Identify which cell holds the provided text, then report its [X, Y] central coordinate. 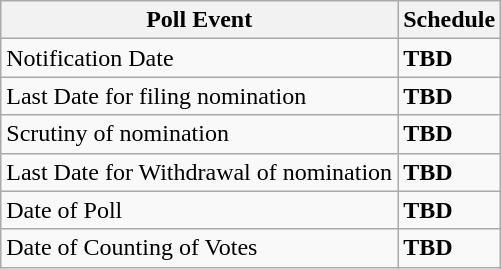
Date of Poll [200, 210]
Last Date for filing nomination [200, 96]
Scrutiny of nomination [200, 134]
Schedule [450, 20]
Poll Event [200, 20]
Last Date for Withdrawal of nomination [200, 172]
Notification Date [200, 58]
Date of Counting of Votes [200, 248]
